Detect which cell encompasses the target text, then output its (X, Y) center coordinate. 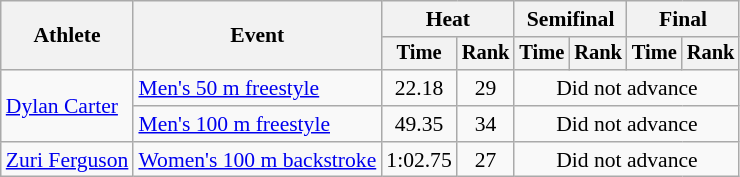
Event (257, 36)
Athlete (68, 36)
Heat (448, 19)
Final (683, 19)
Men's 50 m freestyle (257, 88)
29 (486, 88)
22.18 (418, 88)
49.35 (418, 124)
Dylan Carter (68, 106)
34 (486, 124)
Semifinal (570, 19)
Men's 100 m freestyle (257, 124)
